Detect which cell encompasses the target text, then output its [x, y] center coordinate. 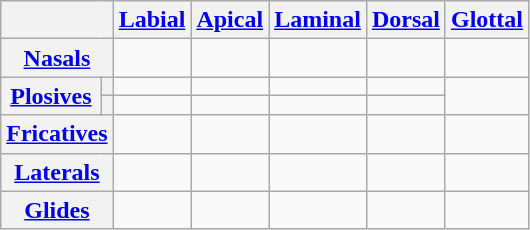
Plosives [51, 96]
Laminal [318, 20]
Glides [57, 210]
Laterals [57, 172]
Glottal [486, 20]
Dorsal [406, 20]
Nasals [57, 58]
Fricatives [57, 134]
Labial [152, 20]
Apical [230, 20]
